Determine the [X, Y] coordinate at the center of the cell enclosing the given text.  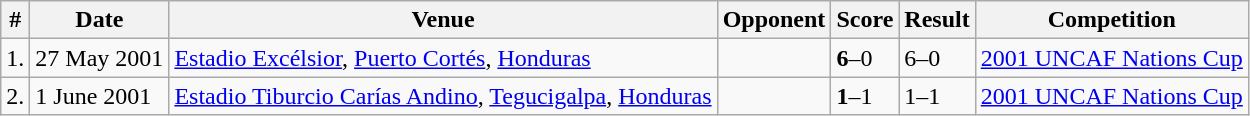
1. [16, 58]
27 May 2001 [100, 58]
1 June 2001 [100, 96]
Competition [1112, 20]
# [16, 20]
Date [100, 20]
Estadio Tiburcio Carías Andino, Tegucigalpa, Honduras [443, 96]
Estadio Excélsior, Puerto Cortés, Honduras [443, 58]
Score [865, 20]
Venue [443, 20]
Opponent [774, 20]
Result [937, 20]
2. [16, 96]
